For the text-containing cell, return its midpoint in [x, y] coordinate format. 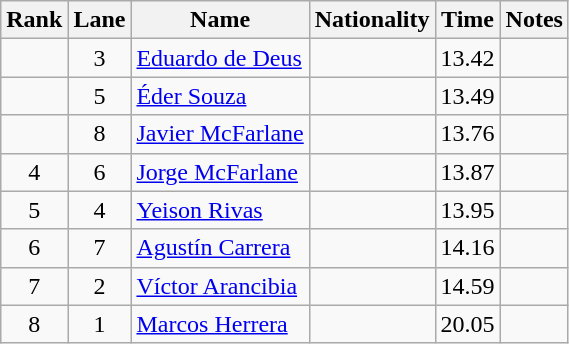
Notes [534, 20]
14.59 [468, 286]
Agustín Carrera [220, 248]
14.16 [468, 248]
13.49 [468, 96]
Marcos Herrera [220, 324]
Yeison Rivas [220, 210]
3 [100, 58]
13.76 [468, 134]
1 [100, 324]
Éder Souza [220, 96]
13.42 [468, 58]
Eduardo de Deus [220, 58]
2 [100, 286]
13.95 [468, 210]
Lane [100, 20]
Víctor Arancibia [220, 286]
Rank [34, 20]
Nationality [372, 20]
Time [468, 20]
13.87 [468, 172]
Javier McFarlane [220, 134]
20.05 [468, 324]
Name [220, 20]
Jorge McFarlane [220, 172]
